Return [x, y] of the center of cell containing provided text 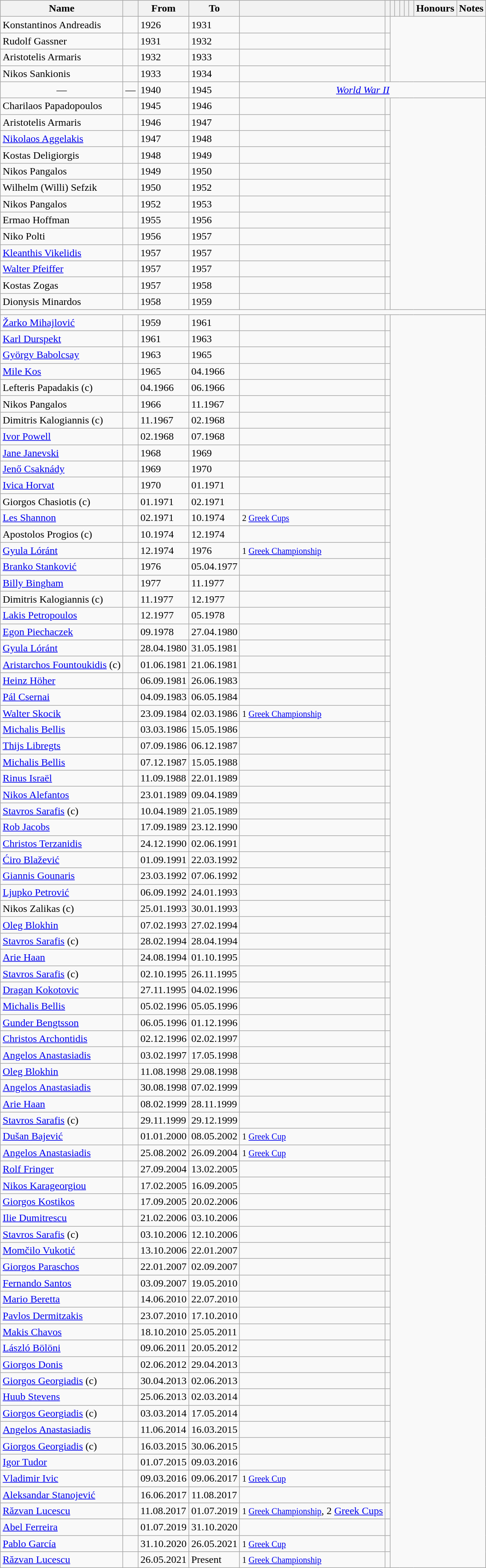
06.12.1987 [215, 746]
01.09.1991 [163, 860]
17.09.2005 [163, 1201]
Kostas Deligiorgis [62, 155]
30.04.2013 [163, 1381]
10.04.1989 [163, 811]
26.11.1995 [215, 974]
01.01.2000 [163, 1136]
1955 [163, 220]
03.03.1986 [163, 730]
Rob Jacobs [62, 827]
14.06.2010 [163, 1299]
1968 [163, 453]
1 Greek Championship, 2 Greek Cups [312, 1511]
01.10.1995 [215, 957]
02.03.1986 [215, 713]
16.09.2005 [215, 1185]
24.01.1993 [215, 892]
Present [215, 1560]
17.10.2010 [215, 1316]
04.02.1996 [215, 990]
11.08.1998 [163, 1071]
29.11.1999 [163, 1120]
04.09.1983 [163, 697]
05.02.1996 [163, 1006]
02.06.2013 [215, 1381]
02.09.2007 [215, 1267]
1977 [163, 583]
29.08.1998 [215, 1071]
Nikolaos Aggelakis [62, 139]
28.02.1994 [163, 941]
09.06.2017 [215, 1478]
07.06.1992 [215, 876]
27.09.2004 [163, 1169]
Branko Stanković [62, 567]
27.02.1994 [215, 925]
01.07.2015 [163, 1462]
László Bölöni [62, 1348]
13.02.2005 [215, 1169]
17.09.1989 [163, 827]
08.02.1999 [163, 1104]
16.06.2017 [163, 1495]
Christos Archontidis [62, 1039]
15.05.1988 [215, 762]
30.08.1998 [163, 1088]
22.03.1992 [215, 860]
23.09.1984 [163, 713]
06.05.1996 [163, 1023]
Nikos Sankionis [62, 74]
09.04.1989 [215, 795]
20.02.2006 [215, 1201]
Giorgos Donis [62, 1364]
18.10.2010 [163, 1332]
23.12.1990 [215, 827]
05.04.1977 [215, 567]
11.09.1988 [163, 778]
Les Shannon [62, 518]
24.08.1994 [163, 957]
19.05.2010 [215, 1283]
09.1978 [163, 632]
Dušan Bajević [62, 1136]
Ivor Powell [62, 436]
23.01.1989 [163, 795]
Ćiro Blažević [62, 860]
Momčilo Vukotić [62, 1251]
World War II [363, 90]
Giannis Gounaris [62, 876]
27.11.1995 [163, 990]
03.02.1997 [163, 1055]
Dionysis Minardos [62, 302]
02.02.1997 [215, 1039]
To [215, 9]
17.05.2014 [215, 1413]
Huub Stevens [62, 1397]
21.06.1981 [215, 664]
Heinz Höher [62, 680]
05.05.1996 [215, 1006]
07.12.1987 [163, 762]
Giorgos Kostikos [62, 1201]
Pál Csernai [62, 697]
17.05.1998 [215, 1055]
Kostas Zogas [62, 285]
Karl Durspekt [62, 339]
Rolf Fringer [62, 1169]
Christos Terzanidis [62, 843]
Walter Pfeiffer [62, 269]
2 Greek Cups [312, 518]
06.09.1992 [163, 892]
Ivica Horvat [62, 485]
07.02.1999 [215, 1088]
Wilhelm (Willi) Sefzik [62, 187]
25.06.2013 [163, 1397]
Nikos Zalikas (c) [62, 908]
Nikos Alefantos [62, 795]
20.05.2012 [215, 1348]
29.04.2013 [215, 1364]
Giorgos Chasiotis (c) [62, 502]
Kleanthis Vikelidis [62, 253]
23.07.2010 [163, 1316]
02.06.2012 [163, 1364]
Jane Janevski [62, 453]
1934 [215, 74]
Ljupko Petrović [62, 892]
Ermao Hoffman [62, 220]
03.03.2014 [163, 1413]
24.12.1990 [163, 843]
1926 [163, 25]
Makis Chavos [62, 1332]
23.03.1992 [163, 876]
Billy Bingham [62, 583]
Lakis Petropoulos [62, 615]
Giorgos Paraschos [62, 1267]
02.03.2014 [215, 1397]
Vladimir Ivic [62, 1478]
Niko Polti [62, 237]
Rudolf Gassner [62, 41]
07.1968 [215, 436]
28.11.1999 [215, 1104]
26.09.2004 [215, 1153]
Egon Piechaczek [62, 632]
15.05.1986 [215, 730]
02.12.1996 [163, 1039]
Name [62, 9]
Igor Tudor [62, 1462]
1966 [163, 404]
From [163, 9]
21.02.2006 [163, 1218]
02.06.1991 [215, 843]
13.10.2006 [163, 1251]
28.04.1980 [163, 648]
25.05.2011 [215, 1332]
26.06.1983 [215, 680]
25.01.1993 [163, 908]
Ilie Dumitrescu [62, 1218]
30.01.1993 [215, 908]
Charilaos Papadopoulos [62, 106]
28.04.1994 [215, 941]
17.02.2005 [163, 1185]
Jenő Csaknády [62, 469]
Honours [435, 9]
09.06.2011 [163, 1348]
Gunder Bengtsson [62, 1023]
05.1978 [215, 615]
Dragan Kokotovic [62, 990]
Mario Beretta [62, 1299]
06.05.1984 [215, 697]
Pavlos Dermitzakis [62, 1316]
27.04.1980 [215, 632]
11.06.2014 [163, 1429]
Pablo García [62, 1544]
01.12.1996 [215, 1023]
22.01.1989 [215, 778]
31.05.1981 [215, 648]
Apostolos Progios (c) [62, 534]
30.06.2015 [215, 1446]
25.08.2002 [163, 1153]
03.09.2007 [163, 1283]
06.09.1981 [163, 680]
György Babolcsay [62, 355]
01.06.1981 [163, 664]
1953 [215, 204]
08.05.2002 [215, 1136]
06.1966 [215, 388]
Aristarchos Fountoukidis (c) [62, 664]
29.12.1999 [215, 1120]
Walter Skocik [62, 713]
Konstantinos Andreadis [62, 25]
Rinus Israël [62, 778]
Notes [471, 9]
Mile Kos [62, 371]
1940 [163, 90]
Lefteris Papadakis (c) [62, 388]
Thijs Libregts [62, 746]
Aleksandar Stanojević [62, 1495]
07.02.1993 [163, 925]
Fernando Santos [62, 1283]
21.05.1989 [215, 811]
Žarko Mihajlović [62, 322]
12.10.2006 [215, 1234]
Nikos Karageorgiou [62, 1185]
Abel Ferreira [62, 1527]
02.10.1995 [163, 974]
07.09.1986 [163, 746]
22.07.2010 [215, 1299]
